Extract the [x, y] coordinate from the center of the cell holding the provided text.  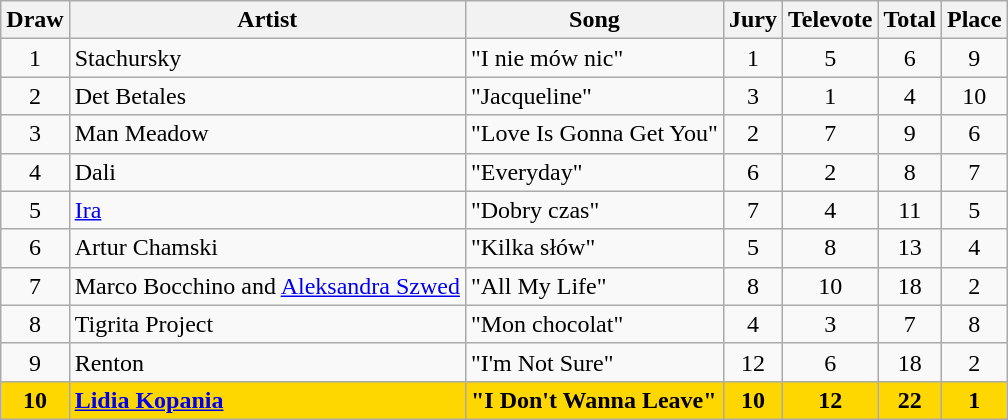
Stachursky [267, 58]
"Mon chocolat" [594, 324]
Lidia Kopania [267, 400]
11 [910, 210]
"I'm Not Sure" [594, 362]
Artur Chamski [267, 248]
Televote [830, 20]
Jury [752, 20]
"Jacqueline" [594, 96]
Man Meadow [267, 134]
Marco Bocchino and Aleksandra Szwed [267, 286]
13 [910, 248]
"All My Life" [594, 286]
"Dobry czas" [594, 210]
Total [910, 20]
"Kilka słów" [594, 248]
Renton [267, 362]
Dali [267, 172]
Artist [267, 20]
"I nie mów nic" [594, 58]
Tigrita Project [267, 324]
Draw [35, 20]
"I Don't Wanna Leave" [594, 400]
"Love Is Gonna Get You" [594, 134]
22 [910, 400]
"Everyday" [594, 172]
Song [594, 20]
Det Betales [267, 96]
Place [975, 20]
Ira [267, 210]
